Detect which cell encompasses the target text, then output its (X, Y) center coordinate. 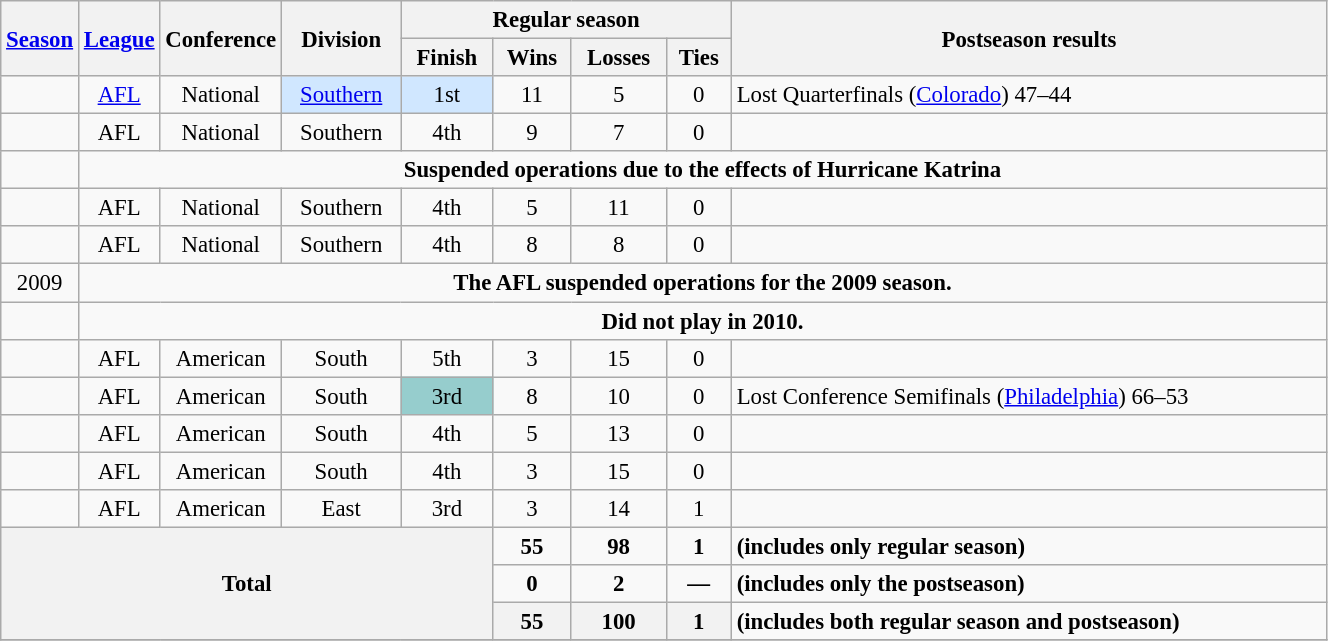
10 (618, 396)
98 (618, 546)
Lost Conference Semifinals (Philadelphia) 66–53 (1028, 396)
Losses (618, 58)
Ties (698, 58)
13 (618, 433)
East (340, 509)
League (118, 38)
1st (447, 95)
Did not play in 2010. (702, 321)
Regular season (566, 20)
2009 (40, 283)
Season (40, 38)
Postseason results (1028, 38)
100 (618, 621)
2 (618, 584)
7 (618, 133)
Division (340, 38)
9 (532, 133)
14 (618, 509)
(includes both regular season and postseason) (1028, 621)
— (698, 584)
Finish (447, 58)
Suspended operations due to the effects of Hurricane Katrina (702, 170)
(includes only the postseason) (1028, 584)
Wins (532, 58)
The AFL suspended operations for the 2009 season. (702, 283)
5th (447, 358)
Lost Quarterfinals (Colorado) 47–44 (1028, 95)
Conference (221, 38)
Total (247, 584)
(includes only regular season) (1028, 546)
